Return the [x, y] coordinate for the center point of the cell that contains the specified text.  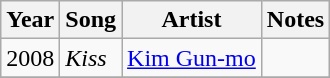
Song [91, 20]
Notes [295, 20]
Year [30, 20]
Kiss [91, 58]
Artist [192, 20]
2008 [30, 58]
Kim Gun-mo [192, 58]
